From the cell containing the given text, extract its center point as [x, y] coordinate. 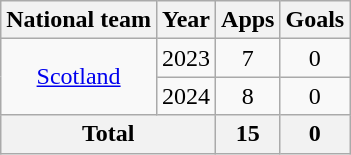
Scotland [79, 77]
2023 [186, 58]
Year [186, 20]
Goals [315, 20]
National team [79, 20]
Total [108, 134]
Apps [248, 20]
15 [248, 134]
2024 [186, 96]
8 [248, 96]
7 [248, 58]
